Detect which cell encompasses the target text, then output its (x, y) center coordinate. 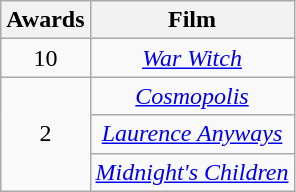
Cosmopolis (192, 96)
War Witch (192, 58)
10 (46, 58)
Film (192, 20)
Midnight's Children (192, 172)
Awards (46, 20)
Laurence Anyways (192, 134)
2 (46, 134)
